Locate the cell with the specified text and output its [x, y] center coordinate. 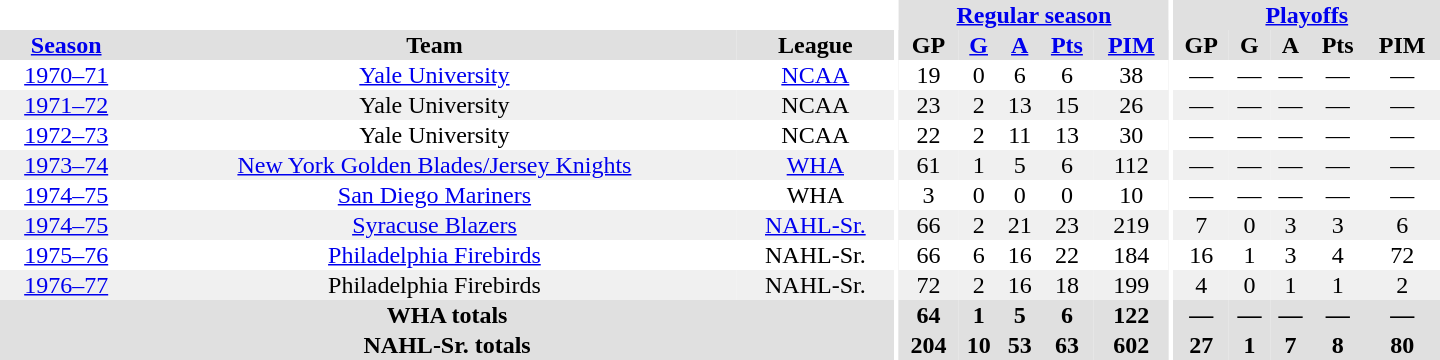
Syracuse Blazers [434, 225]
21 [1020, 225]
61 [928, 165]
1970–71 [66, 75]
11 [1020, 135]
80 [1402, 345]
219 [1132, 225]
NAHL-Sr. totals [447, 345]
1976–77 [66, 285]
15 [1066, 105]
New York Golden Blades/Jersey Knights [434, 165]
30 [1132, 135]
Team [434, 45]
26 [1132, 105]
WHA totals [447, 315]
18 [1066, 285]
8 [1338, 345]
San Diego Mariners [434, 195]
184 [1132, 255]
1971–72 [66, 105]
122 [1132, 315]
53 [1020, 345]
112 [1132, 165]
63 [1066, 345]
19 [928, 75]
38 [1132, 75]
1975–76 [66, 255]
204 [928, 345]
199 [1132, 285]
Regular season [1034, 15]
League [815, 45]
27 [1202, 345]
64 [928, 315]
Season [66, 45]
Playoffs [1307, 15]
1973–74 [66, 165]
602 [1132, 345]
1972–73 [66, 135]
